Return [x, y] of the center of cell containing provided text 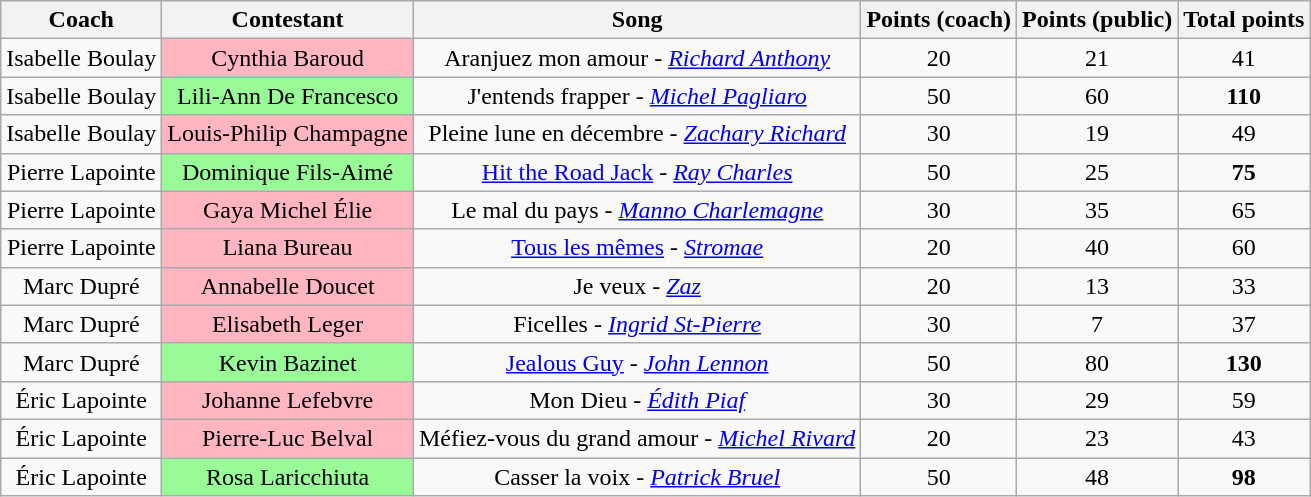
41 [1244, 58]
Rosa Laricchiuta [288, 477]
75 [1244, 172]
80 [1098, 362]
Gaya Michel Élie [288, 210]
Contestant [288, 20]
Méfiez-vous du grand amour - Michel Rivard [636, 438]
Elisabeth Leger [288, 324]
25 [1098, 172]
43 [1244, 438]
49 [1244, 134]
Cynthia Baroud [288, 58]
Je veux - Zaz [636, 286]
40 [1098, 248]
35 [1098, 210]
Mon Dieu - Édith Piaf [636, 400]
Louis-Philip Champagne [288, 134]
110 [1244, 96]
65 [1244, 210]
Aranjuez mon amour - Richard Anthony [636, 58]
Total points [1244, 20]
Hit the Road Jack - Ray Charles [636, 172]
Kevin Bazinet [288, 362]
98 [1244, 477]
Lili-Ann De Francesco [288, 96]
13 [1098, 286]
Points (coach) [939, 20]
7 [1098, 324]
37 [1244, 324]
21 [1098, 58]
Ficelles - Ingrid St-Pierre [636, 324]
Johanne Lefebvre [288, 400]
Pleine lune en décembre - Zachary Richard [636, 134]
Pierre-Luc Belval [288, 438]
Annabelle Doucet [288, 286]
Tous les mêmes - Stromae [636, 248]
Liana Bureau [288, 248]
23 [1098, 438]
59 [1244, 400]
Le mal du pays - Manno Charlemagne [636, 210]
Casser la voix - Patrick Bruel [636, 477]
33 [1244, 286]
19 [1098, 134]
Coach [82, 20]
Jealous Guy - John Lennon [636, 362]
130 [1244, 362]
48 [1098, 477]
29 [1098, 400]
J'entends frapper - Michel Pagliaro [636, 96]
Points (public) [1098, 20]
Song [636, 20]
Dominique Fils-Aimé [288, 172]
